Search for the cell housing the specified text and yield its [x, y] center coordinate. 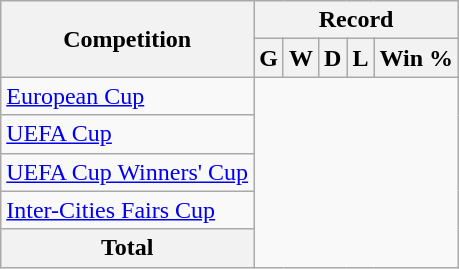
Competition [128, 39]
European Cup [128, 96]
Total [128, 248]
D [332, 58]
Win % [416, 58]
Inter-Cities Fairs Cup [128, 210]
L [360, 58]
Record [356, 20]
UEFA Cup [128, 134]
UEFA Cup Winners' Cup [128, 172]
G [269, 58]
W [300, 58]
